For the text-containing cell, return its midpoint in (x, y) coordinate format. 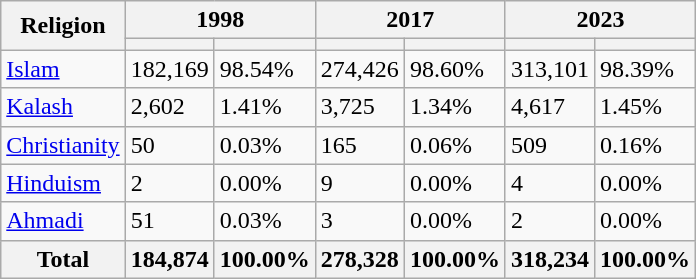
4,617 (550, 107)
51 (170, 221)
165 (360, 145)
1.41% (264, 107)
98.54% (264, 69)
182,169 (170, 69)
0.06% (454, 145)
1998 (220, 20)
98.39% (644, 69)
2023 (600, 20)
Christianity (63, 145)
313,101 (550, 69)
9 (360, 183)
Hinduism (63, 183)
3 (360, 221)
2017 (410, 20)
Islam (63, 69)
3,725 (360, 107)
Religion (63, 26)
50 (170, 145)
0.16% (644, 145)
318,234 (550, 259)
1.34% (454, 107)
278,328 (360, 259)
98.60% (454, 69)
274,426 (360, 69)
2,602 (170, 107)
184,874 (170, 259)
Total (63, 259)
1.45% (644, 107)
4 (550, 183)
509 (550, 145)
Kalash (63, 107)
Ahmadi (63, 221)
